Extract the (X, Y) coordinate from the center of the cell holding the provided text.  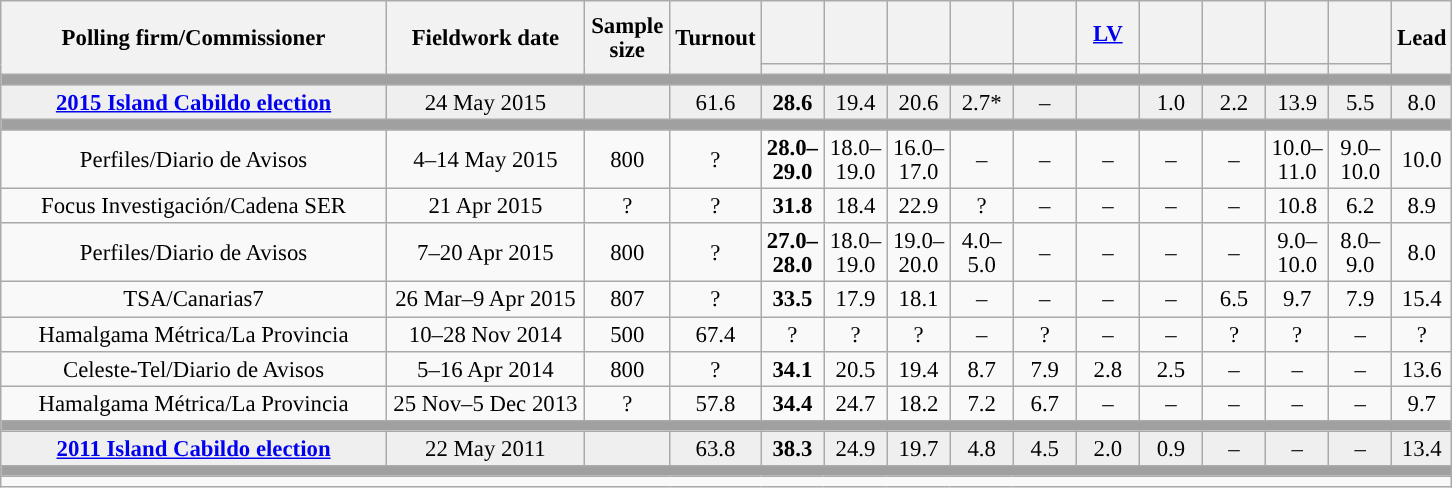
4–14 May 2015 (485, 160)
10.0 (1422, 160)
27.0–28.0 (792, 254)
20.5 (856, 368)
61.6 (716, 102)
15.4 (1422, 300)
20.6 (918, 102)
13.9 (1298, 102)
22.9 (918, 206)
Sample size (627, 38)
19.7 (918, 448)
2.8 (1108, 368)
10.8 (1298, 206)
18.4 (856, 206)
33.5 (792, 300)
6.2 (1360, 206)
10.0–11.0 (1298, 160)
500 (627, 334)
10–28 Nov 2014 (485, 334)
67.4 (716, 334)
13.6 (1422, 368)
34.1 (792, 368)
6.5 (1234, 300)
4.0–5.0 (982, 254)
19.0–20.0 (918, 254)
6.7 (1044, 404)
Turnout (716, 38)
Polling firm/Commissioner (194, 38)
63.8 (716, 448)
TSA/Canarias7 (194, 300)
2011 Island Cabildo election (194, 448)
24.9 (856, 448)
28.6 (792, 102)
25 Nov–5 Dec 2013 (485, 404)
34.4 (792, 404)
4.5 (1044, 448)
2.5 (1170, 368)
38.3 (792, 448)
8.7 (982, 368)
Focus Investigación/Cadena SER (194, 206)
5.5 (1360, 102)
24.7 (856, 404)
21 Apr 2015 (485, 206)
8.0–9.0 (1360, 254)
LV (1108, 32)
22 May 2011 (485, 448)
Fieldwork date (485, 38)
17.9 (856, 300)
7.2 (982, 404)
1.0 (1170, 102)
0.9 (1170, 448)
28.0–29.0 (792, 160)
Celeste-Tel/Diario de Avisos (194, 368)
2.0 (1108, 448)
807 (627, 300)
57.8 (716, 404)
2.2 (1234, 102)
5–16 Apr 2014 (485, 368)
26 Mar–9 Apr 2015 (485, 300)
Lead (1422, 38)
24 May 2015 (485, 102)
2015 Island Cabildo election (194, 102)
4.8 (982, 448)
16.0–17.0 (918, 160)
2.7* (982, 102)
13.4 (1422, 448)
18.2 (918, 404)
8.9 (1422, 206)
7–20 Apr 2015 (485, 254)
18.1 (918, 300)
31.8 (792, 206)
